Output the (X, Y) coordinate of the center of the cell containing the given text.  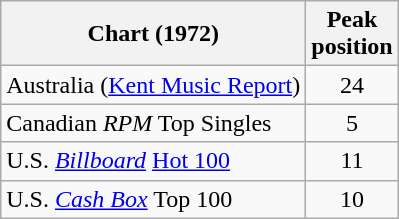
Australia (Kent Music Report) (154, 85)
Canadian RPM Top Singles (154, 123)
10 (352, 199)
Peakposition (352, 34)
24 (352, 85)
U.S. Billboard Hot 100 (154, 161)
5 (352, 123)
U.S. Cash Box Top 100 (154, 199)
Chart (1972) (154, 34)
11 (352, 161)
